Capture the cell that displays the provided text and extract its (X, Y) central coordinate. 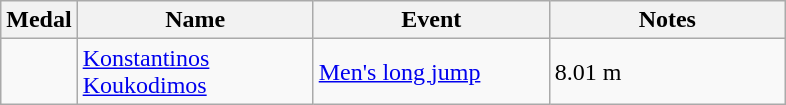
Medal (39, 20)
8.01 m (667, 72)
Notes (667, 20)
Men's long jump (431, 72)
Name (195, 20)
Konstantinos Koukodimos (195, 72)
Event (431, 20)
